From the cell containing the given text, extract its center point as (X, Y) coordinate. 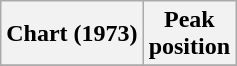
Peakposition (189, 34)
Chart (1973) (72, 34)
